Provide the (X, Y) coordinate of the cell's center where the given text is located.  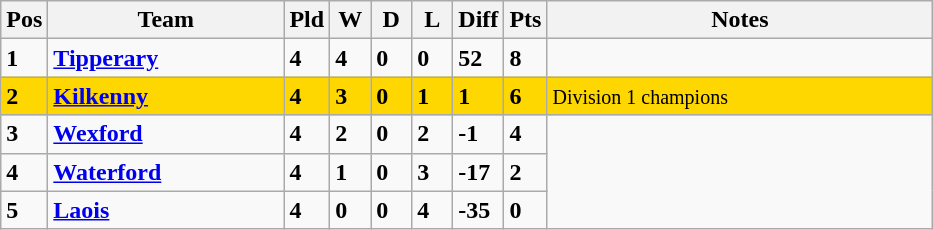
6 (526, 96)
-1 (478, 134)
-35 (478, 210)
Waterford (166, 172)
Laois (166, 210)
Pos (24, 20)
5 (24, 210)
Pts (526, 20)
Diff (478, 20)
Tipperary (166, 58)
Pld (307, 20)
W (350, 20)
Wexford (166, 134)
Division 1 champions (740, 96)
-17 (478, 172)
Kilkenny (166, 96)
52 (478, 58)
Notes (740, 20)
8 (526, 58)
D (392, 20)
L (432, 20)
Team (166, 20)
